Pinpoint the cell where the given text exists, returning its [X, Y] midpoint coordinate. 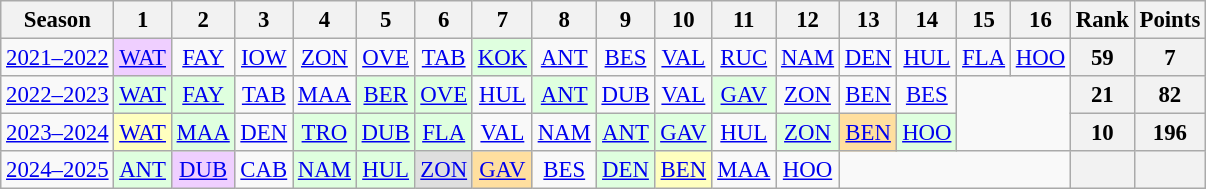
196 [1170, 133]
Points [1170, 20]
16 [1040, 20]
CAB [264, 170]
2022–2023 [58, 95]
59 [1102, 58]
IOW [264, 58]
TRO [324, 133]
5 [386, 20]
15 [984, 20]
9 [626, 20]
BER [386, 95]
8 [564, 20]
2 [203, 20]
4 [324, 20]
Season [58, 20]
21 [1102, 95]
3 [264, 20]
14 [927, 20]
13 [868, 20]
11 [744, 20]
12 [808, 20]
RUC [744, 58]
6 [444, 20]
2021–2022 [58, 58]
2024–2025 [58, 170]
KOK [502, 58]
Rank [1102, 20]
2023–2024 [58, 133]
82 [1170, 95]
1 [142, 20]
